Extract the (x, y) coordinate from the center of the cell holding the provided text.  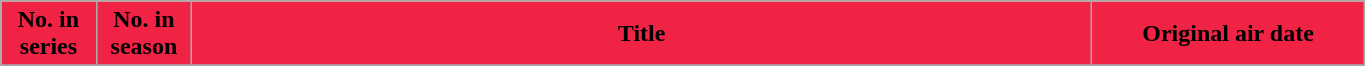
Title (642, 34)
No. inseries (48, 34)
No. inseason (144, 34)
Original air date (1228, 34)
